Pinpoint the cell where the given text exists, returning its (x, y) midpoint coordinate. 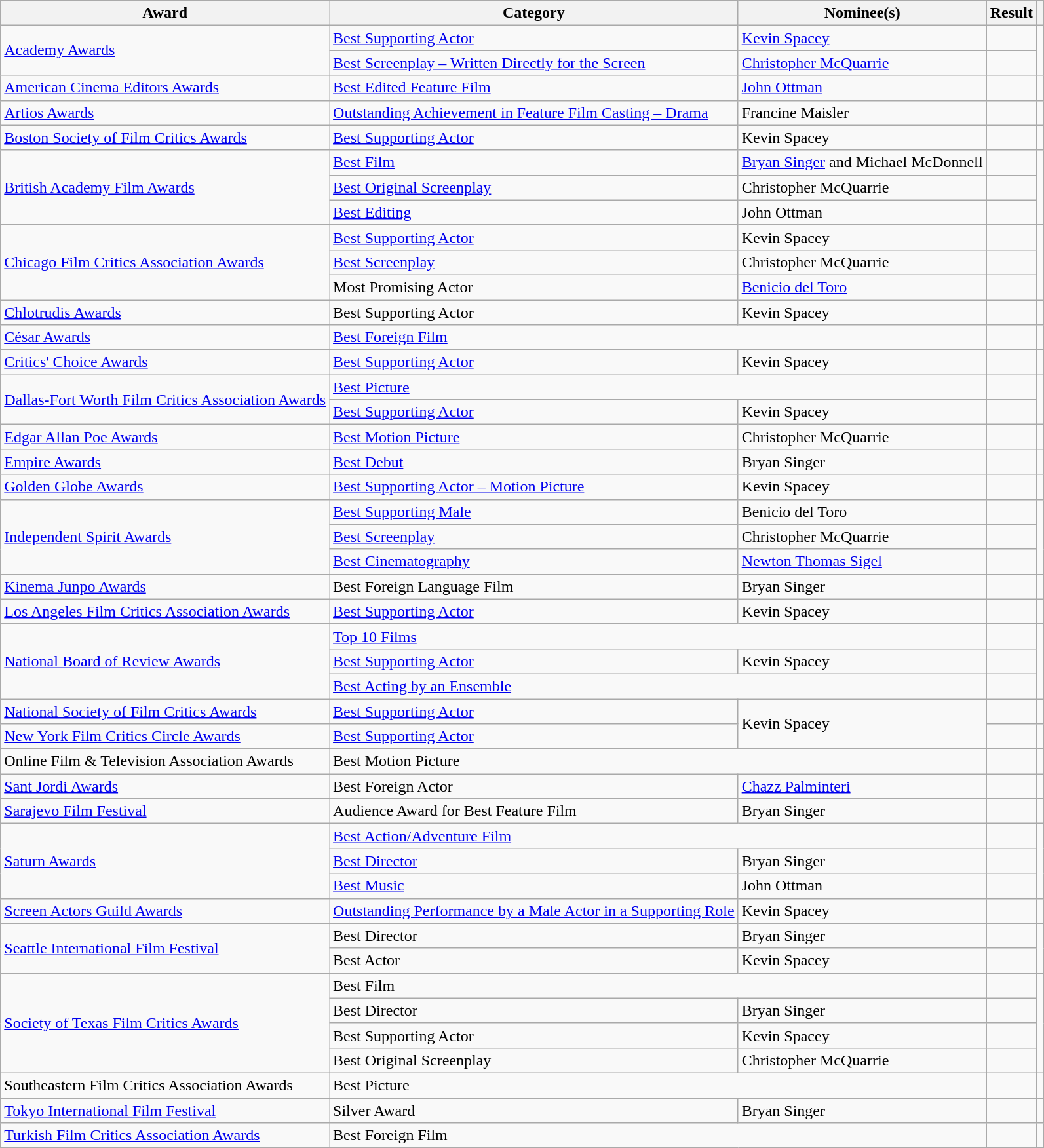
American Cinema Editors Awards (165, 88)
Outstanding Performance by a Male Actor in a Supporting Role (534, 911)
Tokyo International Film Festival (165, 1111)
Dallas-Fort Worth Film Critics Association Awards (165, 400)
Most Promising Actor (534, 287)
Best Edited Feature Film (534, 88)
Screen Actors Guild Awards (165, 911)
Academy Awards (165, 50)
Society of Texas Film Critics Awards (165, 1023)
Online Film & Television Association Awards (165, 761)
Best Editing (534, 212)
Outstanding Achievement in Feature Film Casting – Drama (534, 113)
Best Music (534, 886)
Category (534, 13)
Best Supporting Actor – Motion Picture (534, 487)
Independent Spirit Awards (165, 537)
Best Action/Adventure Film (658, 836)
Sarajevo Film Festival (165, 811)
Best Actor (534, 961)
Seattle International Film Festival (165, 948)
Best Screenplay – Written Directly for the Screen (534, 63)
Nominee(s) (862, 13)
Boston Society of Film Critics Awards (165, 138)
Golden Globe Awards (165, 487)
National Board of Review Awards (165, 661)
Southeastern Film Critics Association Awards (165, 1085)
Saturn Awards (165, 861)
César Awards (165, 337)
Francine Maisler (862, 113)
Empire Awards (165, 462)
Turkish Film Critics Association Awards (165, 1136)
Chlotrudis Awards (165, 313)
Bryan Singer and Michael McDonnell (862, 163)
National Society of Film Critics Awards (165, 711)
Best Foreign Actor (534, 786)
Chazz Palminteri (862, 786)
Silver Award (534, 1111)
British Academy Film Awards (165, 187)
Artios Awards (165, 113)
Best Acting by an Ensemble (658, 686)
Kinema Junpo Awards (165, 586)
Best Debut (534, 462)
Critics' Choice Awards (165, 362)
New York Film Critics Circle Awards (165, 737)
Edgar Allan Poe Awards (165, 437)
Best Cinematography (534, 562)
Top 10 Films (658, 636)
Best Supporting Male (534, 512)
Award (165, 13)
Best Foreign Language Film (534, 586)
Sant Jordi Awards (165, 786)
Chicago Film Critics Association Awards (165, 262)
Audience Award for Best Feature Film (534, 811)
Newton Thomas Sigel (862, 562)
Los Angeles Film Critics Association Awards (165, 611)
Result (1011, 13)
